Extract the [X, Y] coordinate from the center of the cell holding the provided text.  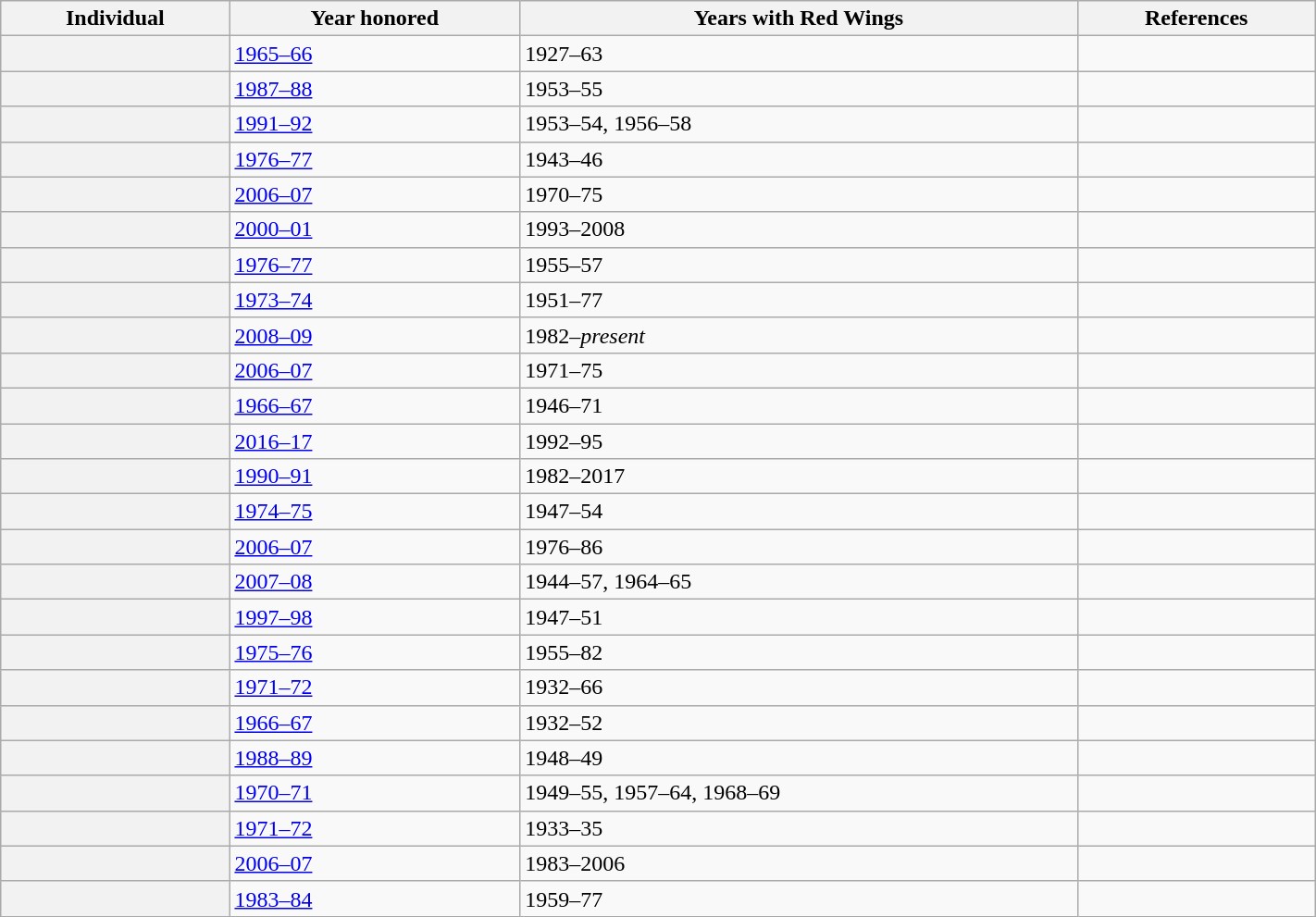
1970–75 [799, 194]
1970–71 [375, 793]
1951–77 [799, 300]
1992–95 [799, 441]
1946–71 [799, 405]
1965–66 [375, 54]
1953–55 [799, 89]
1987–88 [375, 89]
1990–91 [375, 477]
1974–75 [375, 512]
1932–52 [799, 723]
1927–63 [799, 54]
Year honored [375, 19]
1948–49 [799, 758]
1973–74 [375, 300]
1943–46 [799, 159]
1947–51 [799, 617]
1947–54 [799, 512]
1944–57, 1964–65 [799, 582]
1982–2017 [799, 477]
References [1196, 19]
2008–09 [375, 335]
1933–35 [799, 828]
1982–present [799, 335]
1955–82 [799, 652]
1993–2008 [799, 229]
1975–76 [375, 652]
1997–98 [375, 617]
1959–77 [799, 898]
1983–84 [375, 898]
1991–92 [375, 124]
2007–08 [375, 582]
Years with Red Wings [799, 19]
1949–55, 1957–64, 1968–69 [799, 793]
2016–17 [375, 441]
1932–66 [799, 688]
2000–01 [375, 229]
1953–54, 1956–58 [799, 124]
1971–75 [799, 370]
1955–57 [799, 265]
1988–89 [375, 758]
1976–86 [799, 547]
1983–2006 [799, 863]
Individual [115, 19]
